Search for the cell housing the specified text and yield its (x, y) center coordinate. 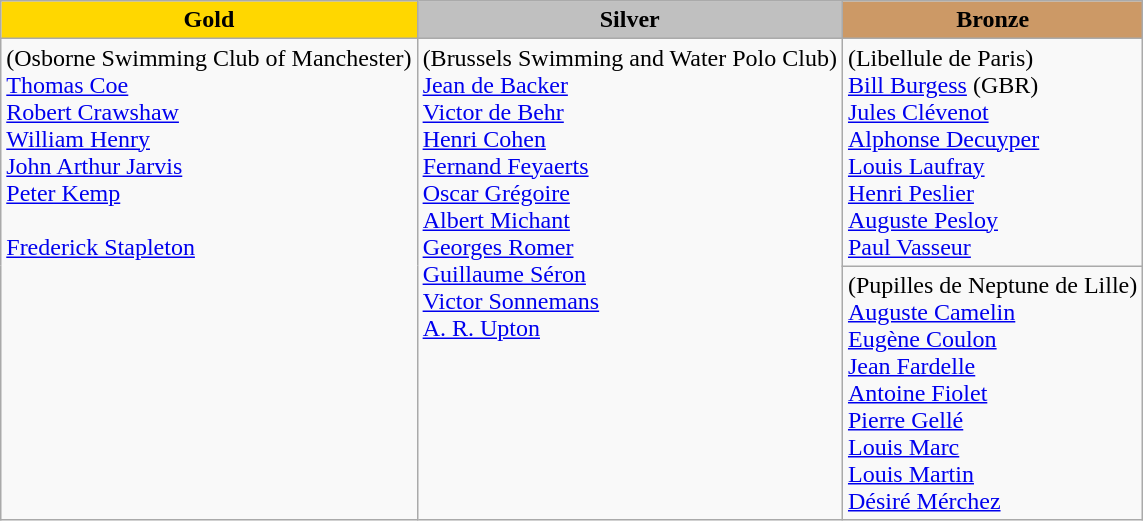
(Pupilles de Neptune de Lille)Auguste CamelinEugène CoulonJean FardelleAntoine FioletPierre GelléLouis MarcLouis MartinDésiré Mérchez (992, 393)
Gold (209, 20)
(Osborne Swimming Club of Manchester)Thomas CoeRobert CrawshawWilliam HenryJohn Arthur JarvisPeter KempFrederick Stapleton (209, 280)
Silver (630, 20)
Bronze (992, 20)
(Libellule de Paris)Bill Burgess (GBR)Jules ClévenotAlphonse DecuyperLouis LaufrayHenri PeslierAuguste PesloyPaul Vasseur (992, 152)
